Search for the cell housing the specified text and yield its [X, Y] center coordinate. 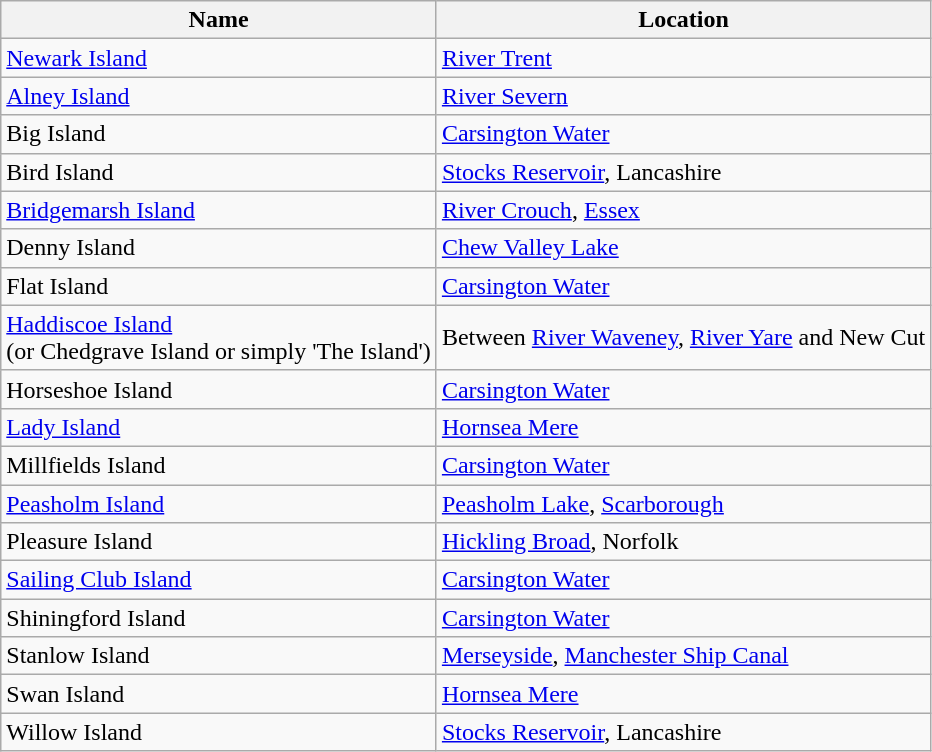
Newark Island [219, 58]
River Crouch, Essex [683, 210]
Lady Island [219, 427]
Chew Valley Lake [683, 248]
Haddiscoe Island(or Chedgrave Island or simply 'The Island') [219, 338]
Millfields Island [219, 465]
Flat Island [219, 286]
Name [219, 20]
Peasholm Island [219, 503]
Horseshoe Island [219, 389]
Pleasure Island [219, 542]
Bridgemarsh Island [219, 210]
River Trent [683, 58]
Swan Island [219, 694]
Stanlow Island [219, 656]
Between River Waveney, River Yare and New Cut [683, 338]
Peasholm Lake, Scarborough [683, 503]
River Severn [683, 96]
Hickling Broad, Norfolk [683, 542]
Bird Island [219, 172]
Alney Island [219, 96]
Denny Island [219, 248]
Willow Island [219, 732]
Merseyside, Manchester Ship Canal [683, 656]
Location [683, 20]
Shiningford Island [219, 618]
Sailing Club Island [219, 580]
Big Island [219, 134]
